Find where the given text appears and provide that cell's center as [X, Y] coordinate. 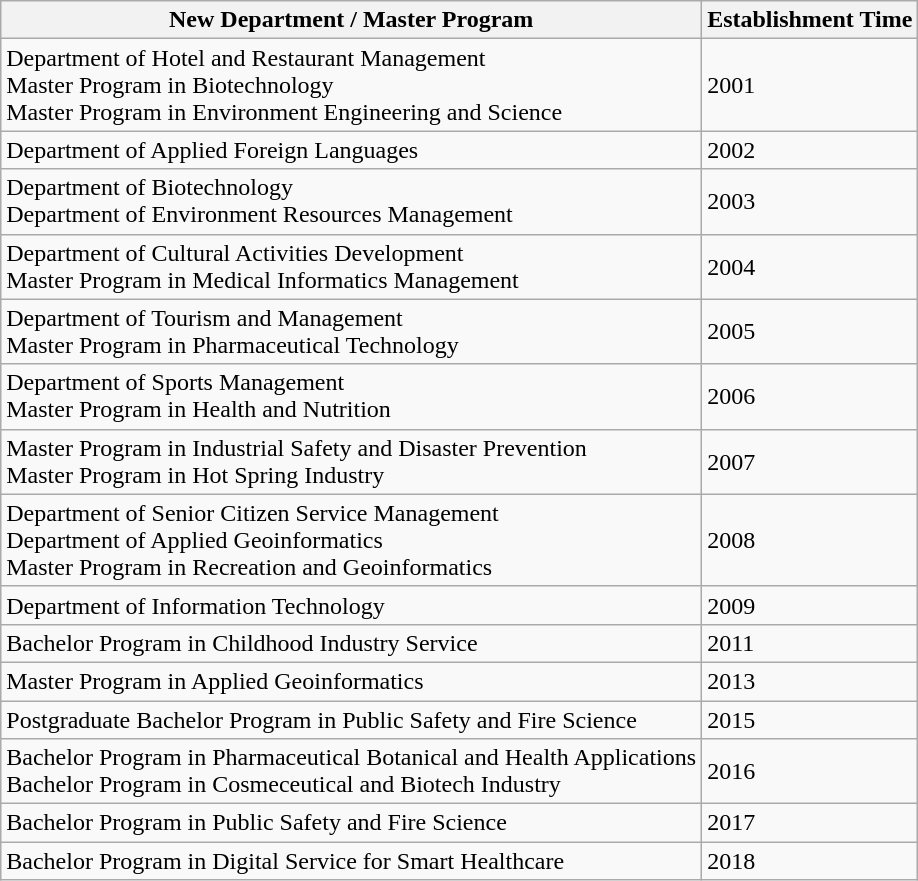
Department of Senior Citizen Service ManagementDepartment of Applied GeoinformaticsMaster Program in Recreation and Geoinformatics [352, 540]
Bachelor Program in Digital Service for Smart Healthcare [352, 861]
2013 [810, 681]
2006 [810, 396]
2018 [810, 861]
Department of Applied Foreign Languages [352, 150]
2002 [810, 150]
Department of Hotel and Restaurant ManagementMaster Program in BiotechnologyMaster Program in Environment Engineering and Science [352, 85]
Department of Information Technology [352, 605]
Bachelor Program in Pharmaceutical Botanical and Health ApplicationsBachelor Program in Cosmeceutical and Biotech Industry [352, 772]
2004 [810, 266]
Postgraduate Bachelor Program in Public Safety and Fire Science [352, 719]
Department of Cultural Activities DevelopmentMaster Program in Medical Informatics Management [352, 266]
2008 [810, 540]
2001 [810, 85]
2005 [810, 332]
2016 [810, 772]
2015 [810, 719]
Department of Tourism and ManagementMaster Program in Pharmaceutical Technology [352, 332]
2011 [810, 643]
Master Program in Applied Geoinformatics [352, 681]
2007 [810, 462]
2003 [810, 202]
Establishment Time [810, 20]
Bachelor Program in Childhood Industry Service [352, 643]
2017 [810, 823]
2009 [810, 605]
New Department / Master Program [352, 20]
Bachelor Program in Public Safety and Fire Science [352, 823]
Department of Sports ManagementMaster Program in Health and Nutrition [352, 396]
Master Program in Industrial Safety and Disaster PreventionMaster Program in Hot Spring Industry [352, 462]
Department of BiotechnologyDepartment of Environment Resources Management [352, 202]
